Search for the cell housing the specified text and yield its [X, Y] center coordinate. 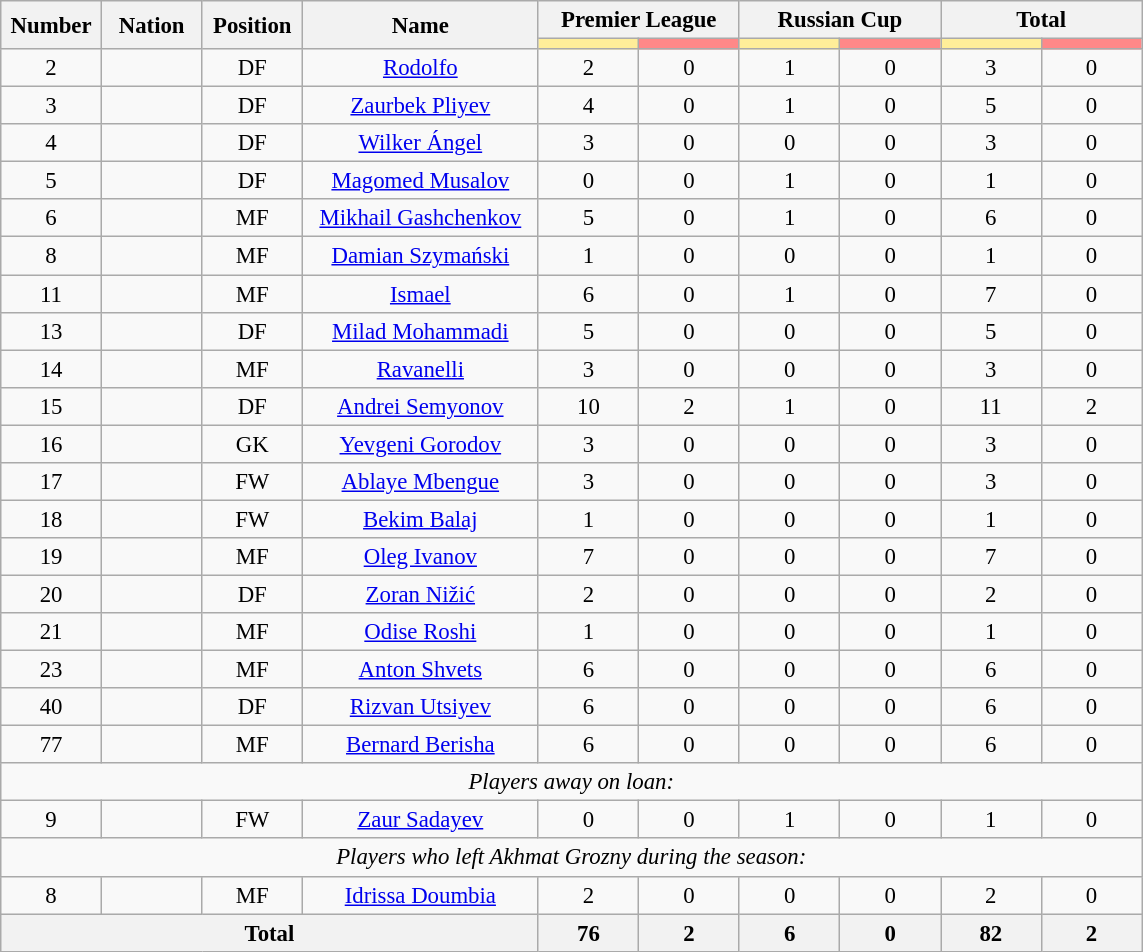
Ablaye Mbengue [421, 482]
Zoran Nižić [421, 594]
18 [52, 519]
Odise Roshi [421, 632]
40 [52, 707]
23 [52, 670]
10 [588, 406]
Rodolfo [421, 68]
Idrissa Doumbia [421, 895]
Russian Cup [840, 20]
13 [52, 331]
Milad Mohammadi [421, 331]
9 [52, 820]
16 [52, 444]
19 [52, 557]
Anton Shvets [421, 670]
76 [588, 933]
Players away on loan: [572, 782]
Ismael [421, 294]
Ravanelli [421, 369]
Andrei Semyonov [421, 406]
Mikhail Gashchenkov [421, 219]
15 [52, 406]
21 [52, 632]
Zaur Sadayev [421, 820]
14 [52, 369]
Damian Szymański [421, 256]
Name [421, 25]
Yevgeni Gorodov [421, 444]
Zaurbek Pliyev [421, 106]
Premier League [638, 20]
Number [52, 25]
Position [252, 25]
Bekim Balaj [421, 519]
82 [990, 933]
Oleg Ivanov [421, 557]
Wilker Ángel [421, 143]
Bernard Berisha [421, 745]
Rizvan Utsiyev [421, 707]
17 [52, 482]
77 [52, 745]
Magomed Musalov [421, 181]
Nation [152, 25]
GK [252, 444]
Players who left Akhmat Grozny during the season: [572, 858]
20 [52, 594]
